Capture the cell that displays the provided text and extract its [x, y] central coordinate. 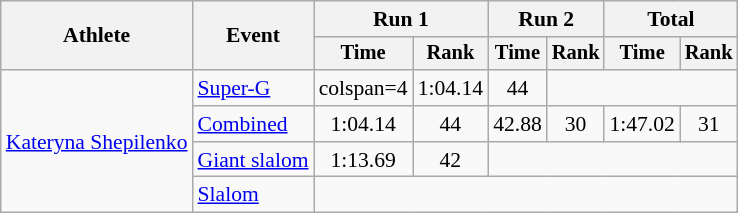
Athlete [97, 36]
Giant slalom [254, 160]
42 [450, 160]
Combined [254, 124]
Run 2 [546, 19]
Total [670, 19]
Run 1 [402, 19]
1:47.02 [642, 124]
Event [254, 36]
1:13.69 [364, 160]
Kateryna Shepilenko [97, 141]
Slalom [254, 195]
31 [709, 124]
42.88 [518, 124]
30 [576, 124]
Super-G [254, 88]
colspan=4 [364, 88]
